Determine the [x, y] coordinate at the center of the cell enclosing the given text.  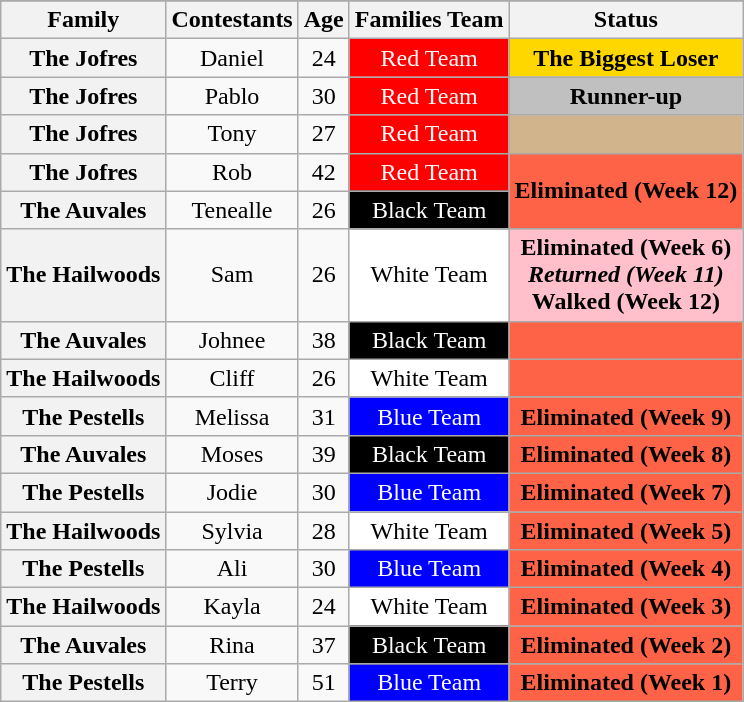
The Biggest Loser [626, 58]
Contestants [232, 20]
Status [626, 20]
31 [324, 416]
27 [324, 134]
Sylvia [232, 531]
Eliminated (Week 8) [626, 454]
Family [84, 20]
Johnee [232, 340]
42 [324, 172]
Eliminated (Week 4) [626, 569]
Cliff [232, 378]
Melissa [232, 416]
Daniel [232, 58]
Pablo [232, 96]
Sam [232, 275]
Terry [232, 683]
Kayla [232, 607]
38 [324, 340]
Ali [232, 569]
39 [324, 454]
Eliminated (Week 9) [626, 416]
Eliminated (Week 7) [626, 492]
37 [324, 645]
Tenealle [232, 210]
28 [324, 531]
Moses [232, 454]
Age [324, 20]
Eliminated (Week 5) [626, 531]
Jodie [232, 492]
Families Team [429, 20]
Eliminated (Week 6)Returned (Week 11) Walked (Week 12) [626, 275]
Eliminated (Week 1) [626, 683]
Rina [232, 645]
Tony [232, 134]
Rob [232, 172]
51 [324, 683]
Runner-up [626, 96]
Eliminated (Week 2) [626, 645]
Eliminated (Week 3) [626, 607]
Eliminated (Week 12) [626, 191]
